Extract the [x, y] coordinate from the center of the cell holding the provided text.  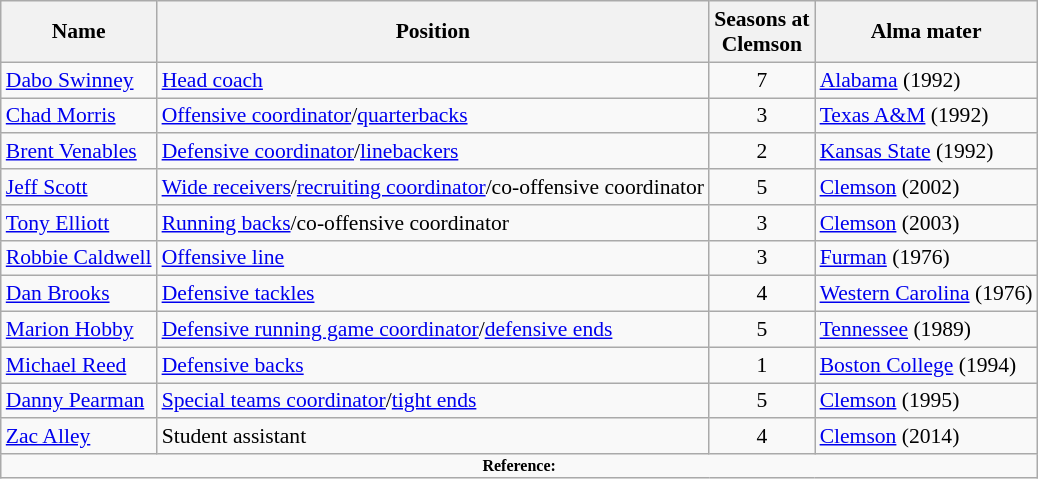
Position [434, 32]
Special teams coordinator/tight ends [434, 401]
Zac Alley [79, 437]
Clemson (2002) [926, 187]
Defensive tackles [434, 294]
Defensive backs [434, 365]
Danny Pearman [79, 401]
Tony Elliott [79, 223]
Clemson (2014) [926, 437]
1 [762, 365]
Alabama (1992) [926, 80]
Furman (1976) [926, 258]
Defensive running game coordinator/defensive ends [434, 330]
Brent Venables [79, 152]
Running backs/co-offensive coordinator [434, 223]
Defensive coordinator/linebackers [434, 152]
Marion Hobby [79, 330]
Western Carolina (1976) [926, 294]
Robbie Caldwell [79, 258]
Dabo Swinney [79, 80]
7 [762, 80]
Texas A&M (1992) [926, 116]
Clemson (1995) [926, 401]
Head coach [434, 80]
Wide receivers/recruiting coordinator/co-offensive coordinator [434, 187]
Alma mater [926, 32]
Offensive coordinator/quarterbacks [434, 116]
Clemson (2003) [926, 223]
Name [79, 32]
Reference: [520, 466]
Dan Brooks [79, 294]
Tennessee (1989) [926, 330]
Jeff Scott [79, 187]
Student assistant [434, 437]
Michael Reed [79, 365]
2 [762, 152]
Offensive line [434, 258]
Kansas State (1992) [926, 152]
Boston College (1994) [926, 365]
Seasons atClemson [762, 32]
Chad Morris [79, 116]
